For the text-containing cell, return its midpoint in [X, Y] coordinate format. 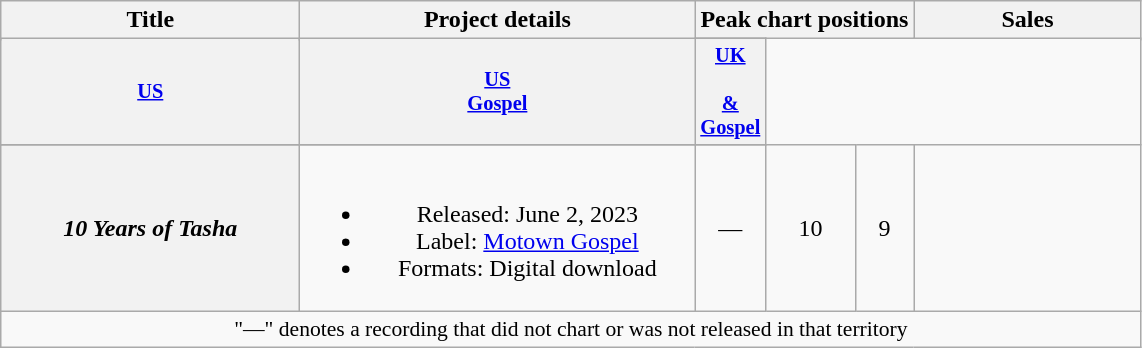
Project details [498, 20]
— [730, 228]
Peak chart positions [804, 20]
Released: June 2, 2023Label: Motown GospelFormats: Digital download [498, 228]
UK& Gospel [730, 92]
Sales [1028, 20]
"—" denotes a recording that did not chart or was not released in that territory [571, 330]
US [150, 92]
9 [884, 228]
10 Years of Tasha [150, 228]
Title [150, 20]
10 [810, 228]
USGospel [498, 92]
